Determine the (x, y) coordinate at the center of the cell enclosing the given text.  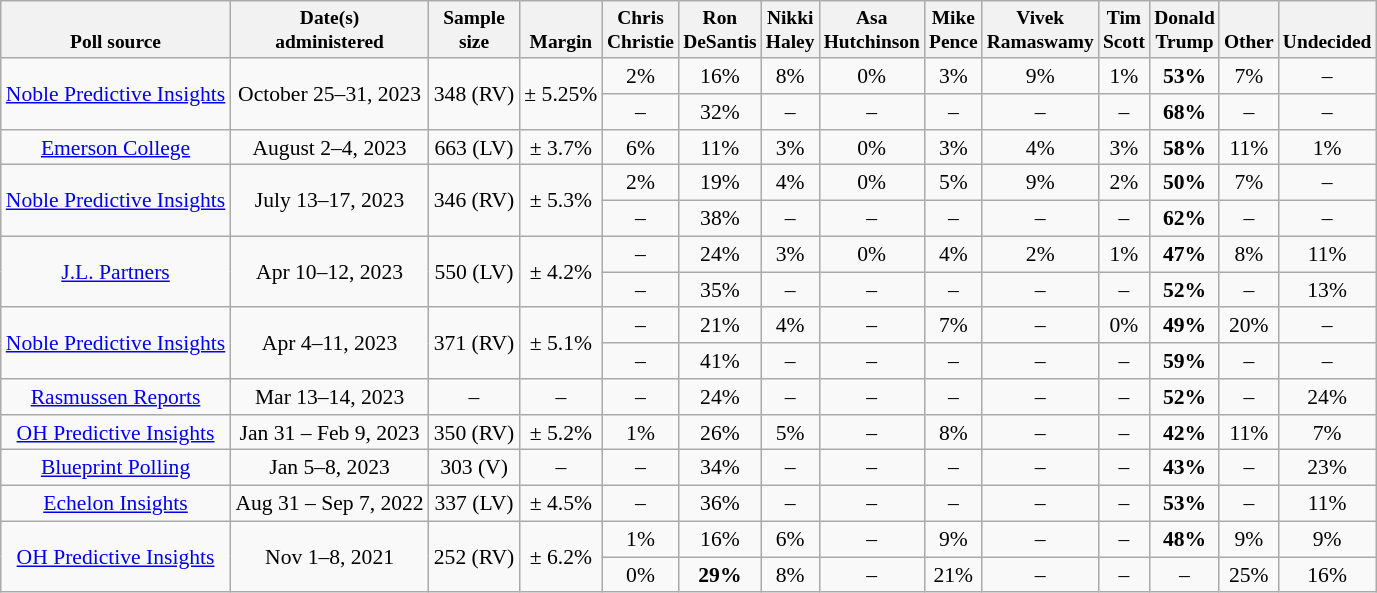
Undecided (1327, 30)
350 (RV) (474, 433)
July 13–17, 2023 (329, 200)
62% (1185, 219)
DonaldTrump (1185, 30)
± 5.3% (560, 200)
NikkiHaley (790, 30)
58% (1185, 148)
Jan 31 – Feb 9, 2023 (329, 433)
371 (RV) (474, 344)
Apr 10–12, 2023 (329, 272)
± 4.2% (560, 272)
Aug 31 – Sep 7, 2022 (329, 504)
32% (720, 112)
13% (1327, 290)
Poll source (116, 30)
± 6.2% (560, 558)
± 3.7% (560, 148)
48% (1185, 540)
VivekRamaswamy (1040, 30)
348 (RV) (474, 94)
J.L. Partners (116, 272)
Other (1248, 30)
August 2–4, 2023 (329, 148)
Rasmussen Reports (116, 397)
± 5.1% (560, 344)
47% (1185, 254)
38% (720, 219)
Emerson College (116, 148)
346 (RV) (474, 200)
663 (LV) (474, 148)
Nov 1–8, 2021 (329, 558)
19% (720, 183)
ChrisChristie (640, 30)
RonDeSantis (720, 30)
550 (LV) (474, 272)
Apr 4–11, 2023 (329, 344)
Blueprint Polling (116, 468)
50% (1185, 183)
34% (720, 468)
25% (1248, 575)
Margin (560, 30)
AsaHutchinson (872, 30)
26% (720, 433)
MikePence (953, 30)
± 5.2% (560, 433)
43% (1185, 468)
49% (1185, 326)
29% (720, 575)
Echelon Insights (116, 504)
337 (LV) (474, 504)
Samplesize (474, 30)
59% (1185, 361)
October 25–31, 2023 (329, 94)
252 (RV) (474, 558)
Date(s)administered (329, 30)
TimScott (1124, 30)
303 (V) (474, 468)
± 5.25% (560, 94)
36% (720, 504)
35% (720, 290)
41% (720, 361)
20% (1248, 326)
23% (1327, 468)
42% (1185, 433)
Jan 5–8, 2023 (329, 468)
± 4.5% (560, 504)
68% (1185, 112)
Mar 13–14, 2023 (329, 397)
